For the text-containing cell, return its midpoint in [X, Y] coordinate format. 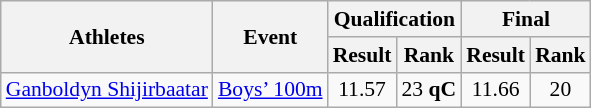
Final [526, 19]
Qualification [395, 19]
Boys’ 100m [270, 90]
Ganboldyn Shijirbaatar [107, 90]
23 qC [428, 90]
Event [270, 36]
Athletes [107, 36]
11.57 [362, 90]
20 [560, 90]
11.66 [496, 90]
